Output the (X, Y) coordinate of the center of the cell containing the given text.  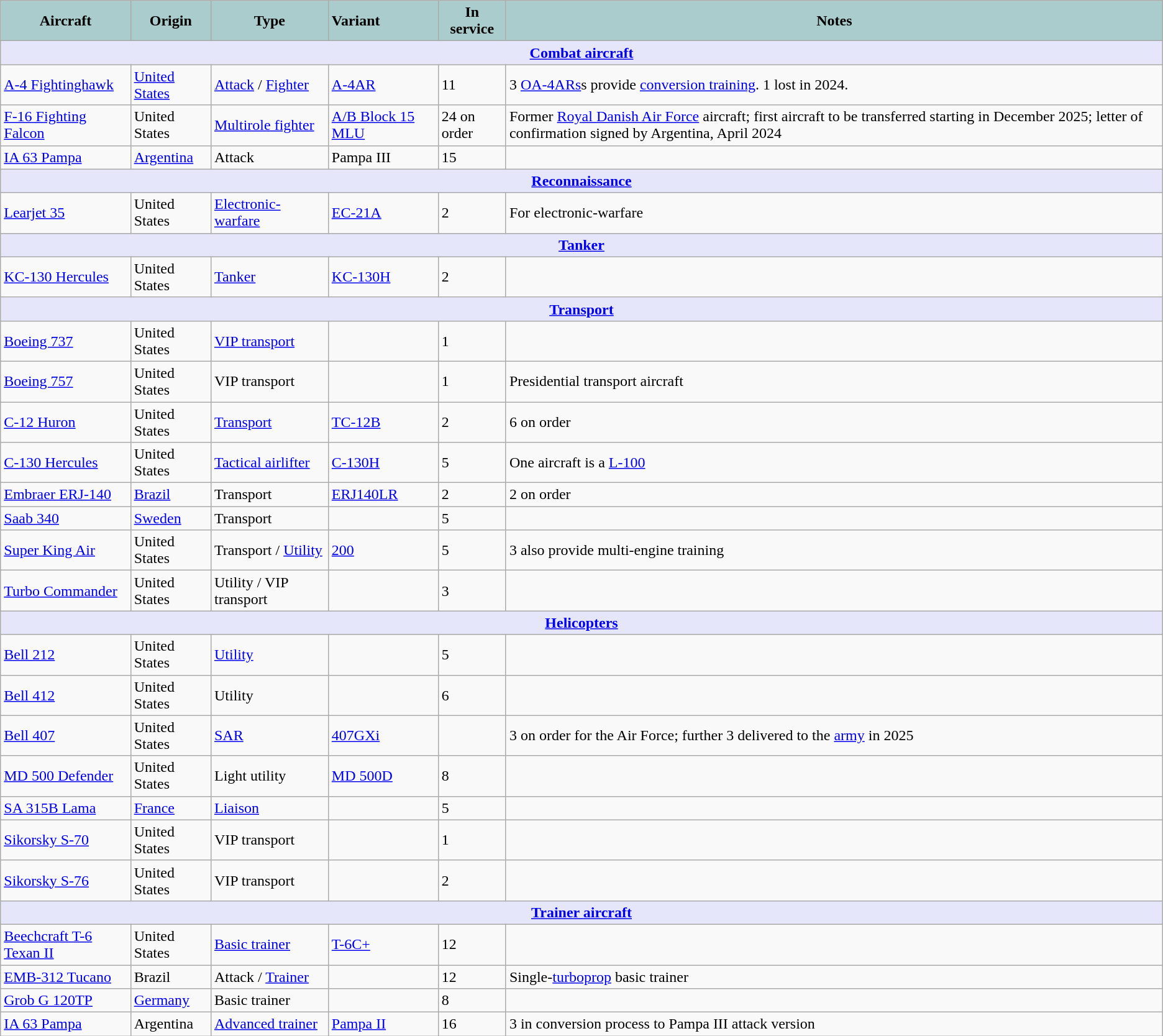
A/B Block 15 MLU (383, 126)
200 (383, 551)
F-16 Fighting Falcon (66, 126)
Grob G 120TP (66, 1001)
TC-12B (383, 421)
Sikorsky S-70 (66, 840)
Transport / Utility (270, 551)
EMB-312 Tucano (66, 976)
Attack / Fighter (270, 85)
Presidential transport aircraft (834, 382)
Sikorsky S-76 (66, 880)
Saab 340 (66, 518)
24 on order (472, 126)
Combat aircraft (581, 53)
MD 500 Defender (66, 776)
Learjet 35 (66, 213)
Super King Air (66, 551)
407GXi (383, 736)
A-4AR (383, 85)
Boeing 737 (66, 341)
Type (270, 21)
Turbo Commander (66, 590)
SA 315B Lama (66, 808)
16 (472, 1024)
6 on order (834, 421)
C-130 Hercules (66, 462)
3 on order for the Air Force; further 3 delivered to the army in 2025 (834, 736)
Light utility (270, 776)
3 in conversion process to Pampa III attack version (834, 1024)
MD 500D (383, 776)
Bell 407 (66, 736)
SAR (270, 736)
One aircraft is a L-100 (834, 462)
Pampa III (383, 157)
15 (472, 157)
Tactical airlifter (270, 462)
6 (472, 695)
For electronic-warfare (834, 213)
Trainer aircraft (581, 912)
C-12 Huron (66, 421)
Origin (170, 21)
Electronic-warfare (270, 213)
France (170, 808)
3 also provide multi-engine training (834, 551)
Helicopters (581, 623)
C-130H (383, 462)
KC-130H (383, 277)
Variant (383, 21)
Notes (834, 21)
Liaison (270, 808)
A-4 Fightinghawk (66, 85)
Bell 412 (66, 695)
ERJ140LR (383, 495)
Sweden (170, 518)
2 on order (834, 495)
Bell 212 (66, 655)
Advanced trainer (270, 1024)
Boeing 757 (66, 382)
KC-130 Hercules (66, 277)
Multirole fighter (270, 126)
Attack (270, 157)
Single-turboprop basic trainer (834, 976)
Attack / Trainer (270, 976)
Aircraft (66, 21)
3 OA-4ARss provide conversion training. 1 lost in 2024. (834, 85)
EC-21A (383, 213)
Utility / VIP transport (270, 590)
Pampa II (383, 1024)
In service (472, 21)
Embraer ERJ-140 (66, 495)
3 (472, 590)
Reconnaissance (581, 181)
Beechcraft T-6 Texan II (66, 945)
T-6C+ (383, 945)
Germany (170, 1001)
11 (472, 85)
